Provide the (x, y) coordinate of the cell's center where the given text is located.  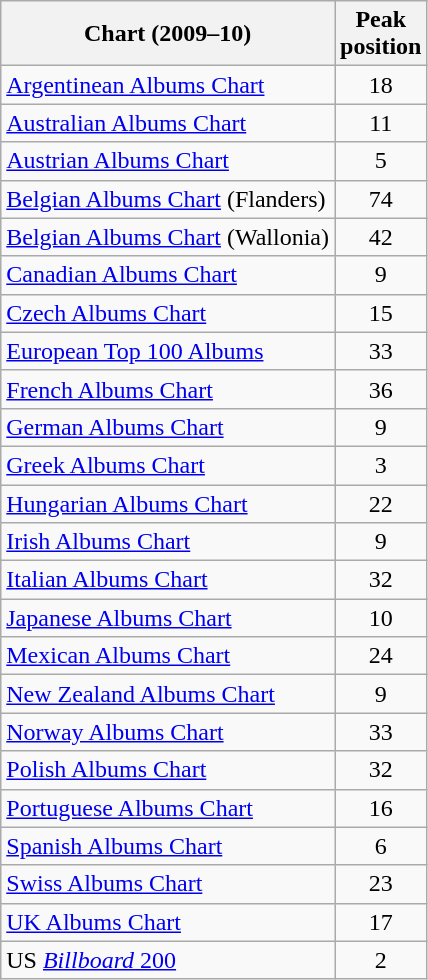
74 (380, 199)
5 (380, 161)
Polish Albums Chart (168, 770)
Japanese Albums Chart (168, 618)
Argentinean Albums Chart (168, 85)
6 (380, 846)
Italian Albums Chart (168, 580)
Belgian Albums Chart (Flanders) (168, 199)
Swiss Albums Chart (168, 884)
42 (380, 237)
Peakposition (380, 34)
36 (380, 389)
Portuguese Albums Chart (168, 808)
15 (380, 313)
French Albums Chart (168, 389)
Hungarian Albums Chart (168, 503)
Spanish Albums Chart (168, 846)
10 (380, 618)
Austrian Albums Chart (168, 161)
3 (380, 465)
New Zealand Albums Chart (168, 694)
17 (380, 922)
UK Albums Chart (168, 922)
Czech Albums Chart (168, 313)
Norway Albums Chart (168, 732)
Chart (2009–10) (168, 34)
Irish Albums Chart (168, 542)
Canadian Albums Chart (168, 275)
European Top 100 Albums (168, 351)
11 (380, 123)
Belgian Albums Chart (Wallonia) (168, 237)
16 (380, 808)
23 (380, 884)
18 (380, 85)
German Albums Chart (168, 427)
22 (380, 503)
Greek Albums Chart (168, 465)
2 (380, 960)
24 (380, 656)
Mexican Albums Chart (168, 656)
Australian Albums Chart (168, 123)
US Billboard 200 (168, 960)
